Detect which cell encompasses the target text, then output its (x, y) center coordinate. 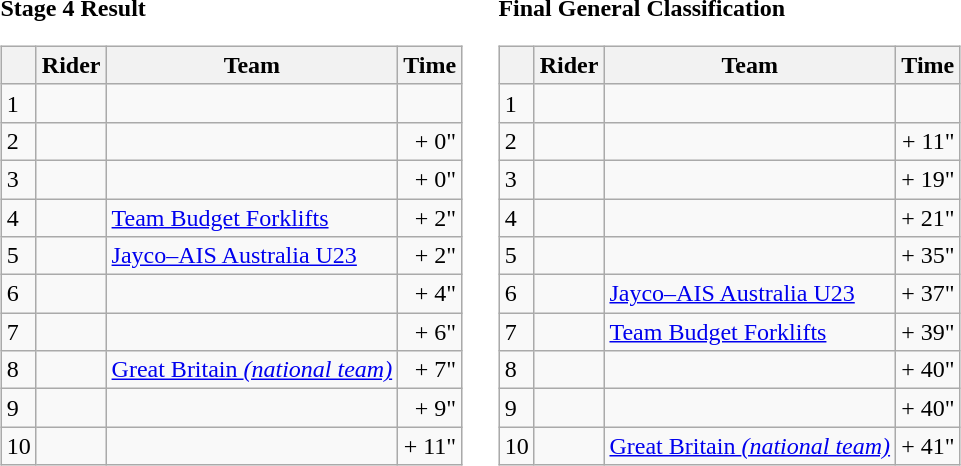
+ 35" (928, 256)
+ 37" (928, 294)
+ 21" (928, 217)
+ 7" (430, 370)
+ 9" (430, 408)
+ 6" (430, 332)
+ 4" (430, 294)
+ 41" (928, 446)
+ 39" (928, 332)
+ 19" (928, 179)
